Return [x, y] of the center of cell containing provided text 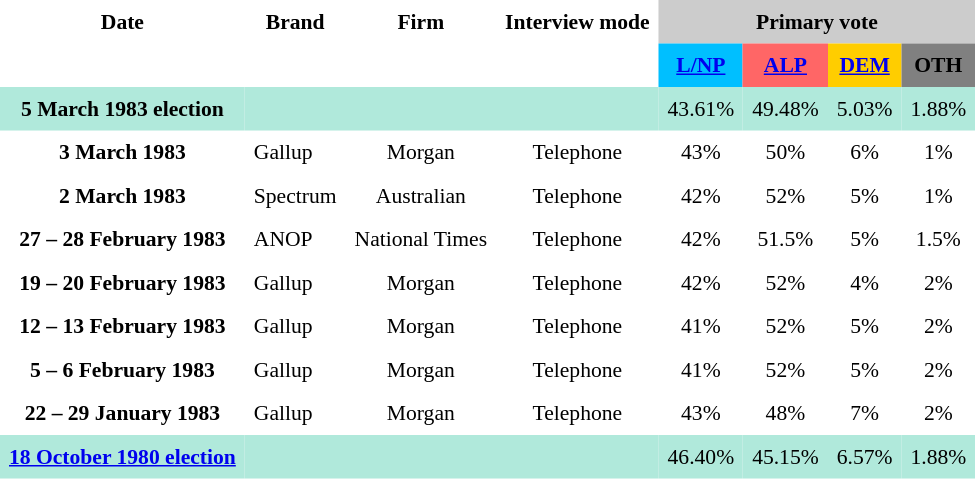
Interview mode [577, 22]
49.48% [786, 109]
National Times [422, 240]
18 October 1980 election [122, 457]
7% [865, 414]
22 – 29 January 1983 [122, 414]
6.57% [865, 457]
27 – 28 February 1983 [122, 240]
Spectrum [296, 196]
43.61% [702, 109]
ANOP [296, 240]
6% [865, 152]
L/NP [702, 66]
51.5% [786, 240]
1.5% [938, 240]
Firm [422, 22]
12 – 13 February 1983 [122, 326]
3 March 1983 [122, 152]
DEM [865, 66]
ALP [786, 66]
2 March 1983 [122, 196]
19 – 20 February 1983 [122, 283]
50% [786, 152]
45.15% [786, 457]
5.03% [865, 109]
Australian [422, 196]
46.40% [702, 457]
48% [786, 414]
5 March 1983 election [122, 109]
Date [122, 22]
5 – 6 February 1983 [122, 370]
Brand [296, 22]
4% [865, 283]
OTH [938, 66]
